Pinpoint the cell where the given text exists, returning its [X, Y] midpoint coordinate. 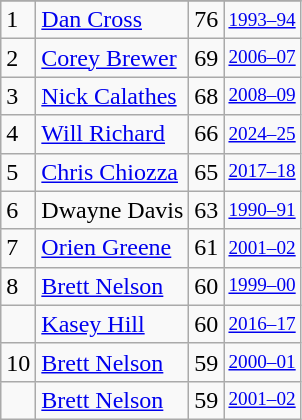
1993–94 [262, 20]
10 [18, 362]
63 [206, 210]
7 [18, 248]
2016–17 [262, 324]
2008–09 [262, 96]
2000–01 [262, 362]
8 [18, 286]
76 [206, 20]
1 [18, 20]
2 [18, 58]
Corey Brewer [112, 58]
Nick Calathes [112, 96]
61 [206, 248]
Kasey Hill [112, 324]
1990–91 [262, 210]
4 [18, 134]
Dwayne Davis [112, 210]
3 [18, 96]
2024–25 [262, 134]
1999–00 [262, 286]
5 [18, 172]
68 [206, 96]
6 [18, 210]
2006–07 [262, 58]
Chris Chiozza [112, 172]
Orien Greene [112, 248]
Will Richard [112, 134]
65 [206, 172]
2017–18 [262, 172]
66 [206, 134]
69 [206, 58]
Dan Cross [112, 20]
